Capture the cell that displays the provided text and extract its [X, Y] central coordinate. 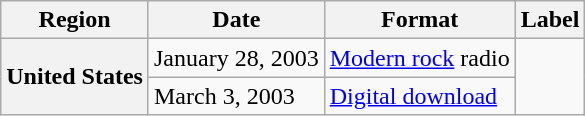
Region [75, 20]
Digital download [420, 96]
Format [420, 20]
March 3, 2003 [236, 96]
Label [550, 20]
January 28, 2003 [236, 58]
Date [236, 20]
United States [75, 77]
Modern rock radio [420, 58]
